Extract the (X, Y) coordinate from the center of the cell holding the provided text.  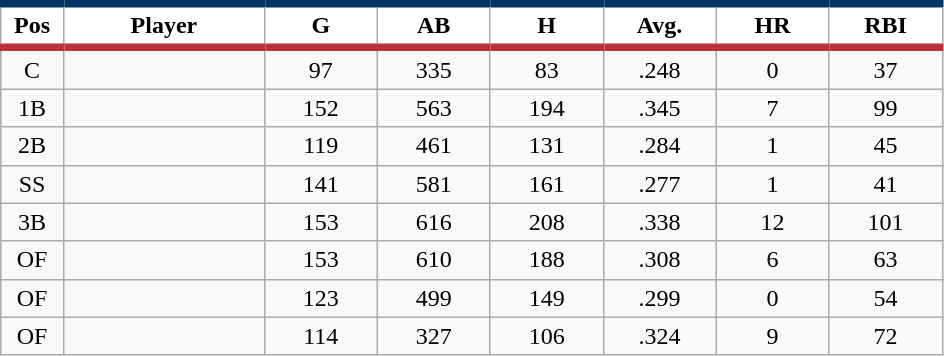
12 (772, 222)
54 (886, 298)
461 (434, 146)
7 (772, 108)
.345 (660, 108)
G (320, 26)
.299 (660, 298)
3B (32, 222)
RBI (886, 26)
119 (320, 146)
101 (886, 222)
.284 (660, 146)
141 (320, 184)
97 (320, 68)
114 (320, 336)
194 (546, 108)
63 (886, 260)
9 (772, 336)
610 (434, 260)
83 (546, 68)
123 (320, 298)
72 (886, 336)
131 (546, 146)
HR (772, 26)
.308 (660, 260)
45 (886, 146)
499 (434, 298)
6 (772, 260)
335 (434, 68)
.248 (660, 68)
AB (434, 26)
C (32, 68)
1B (32, 108)
616 (434, 222)
327 (434, 336)
188 (546, 260)
161 (546, 184)
152 (320, 108)
2B (32, 146)
Avg. (660, 26)
Player (164, 26)
H (546, 26)
.338 (660, 222)
581 (434, 184)
.324 (660, 336)
41 (886, 184)
208 (546, 222)
106 (546, 336)
563 (434, 108)
Pos (32, 26)
37 (886, 68)
99 (886, 108)
.277 (660, 184)
SS (32, 184)
149 (546, 298)
